From the cell containing the given text, extract its center point as [x, y] coordinate. 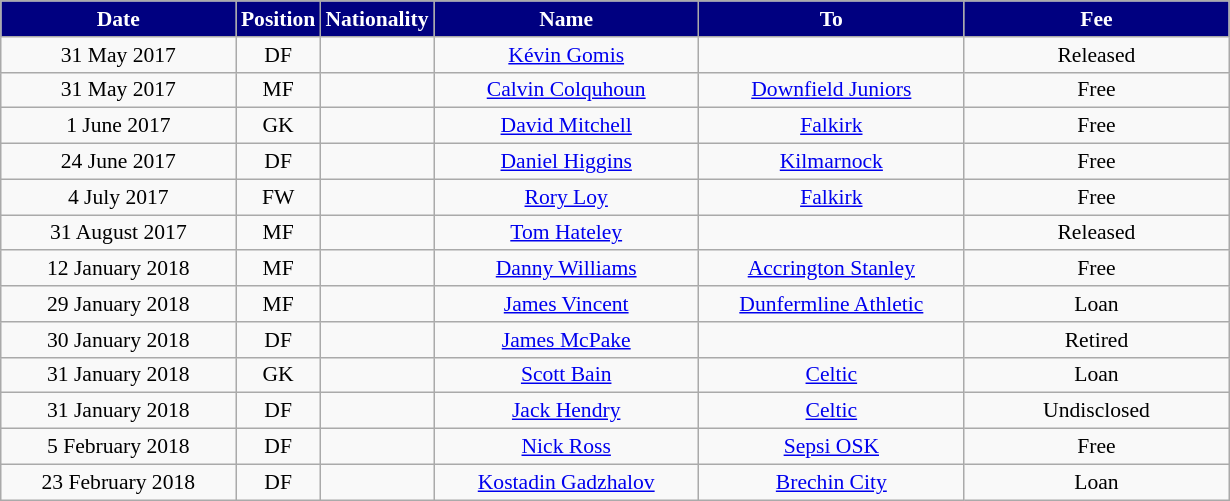
Name [566, 19]
29 January 2018 [118, 304]
Fee [1096, 19]
1 June 2017 [118, 126]
James Vincent [566, 304]
Date [118, 19]
FW [278, 197]
To [832, 19]
Calvin Colquhoun [566, 90]
Position [278, 19]
Accrington Stanley [832, 269]
Dunfermline Athletic [832, 304]
5 February 2018 [118, 447]
Nationality [376, 19]
31 August 2017 [118, 233]
24 June 2017 [118, 162]
Brechin City [832, 482]
30 January 2018 [118, 340]
James McPake [566, 340]
4 July 2017 [118, 197]
Daniel Higgins [566, 162]
Undisclosed [1096, 411]
Tom Hateley [566, 233]
Nick Ross [566, 447]
Kilmarnock [832, 162]
Scott Bain [566, 375]
Danny Williams [566, 269]
Downfield Juniors [832, 90]
12 January 2018 [118, 269]
Rory Loy [566, 197]
Kostadin Gadzhalov [566, 482]
Kévin Gomis [566, 55]
Sepsi OSK [832, 447]
23 February 2018 [118, 482]
Jack Hendry [566, 411]
David Mitchell [566, 126]
Retired [1096, 340]
